Scan for the cell matching the given text and deliver its (X, Y) coordinate at center. 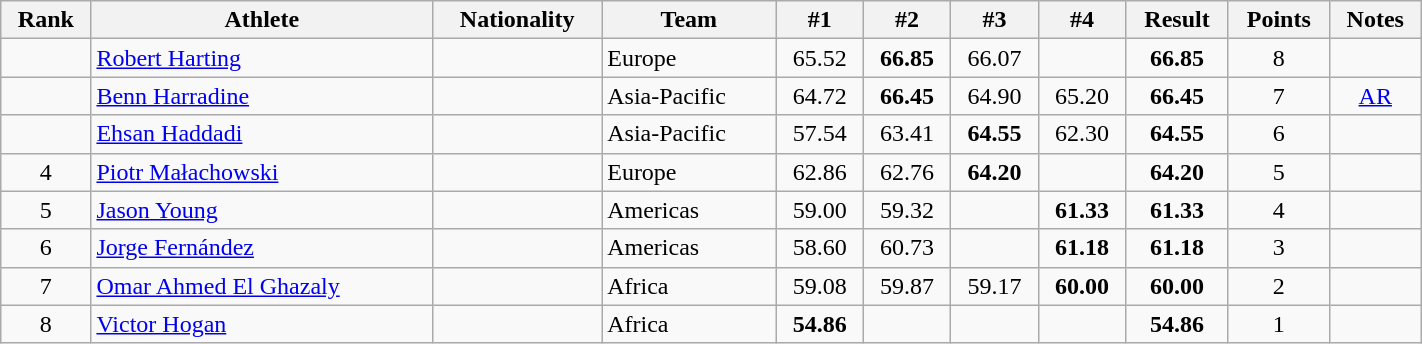
62.76 (906, 172)
Benn Harradine (262, 96)
59.00 (820, 210)
Omar Ahmed El Ghazaly (262, 286)
Rank (46, 20)
Robert Harting (262, 58)
AR (1375, 96)
Points (1278, 20)
Notes (1375, 20)
Piotr Małachowski (262, 172)
60.73 (906, 248)
1 (1278, 324)
66.07 (994, 58)
64.90 (994, 96)
63.41 (906, 134)
59.08 (820, 286)
3 (1278, 248)
Athlete (262, 20)
57.54 (820, 134)
65.20 (1082, 96)
Ehsan Haddadi (262, 134)
Team (689, 20)
62.30 (1082, 134)
64.72 (820, 96)
59.17 (994, 286)
#1 (820, 20)
#3 (994, 20)
59.32 (906, 210)
#2 (906, 20)
59.87 (906, 286)
Nationality (518, 20)
Jorge Fernández (262, 248)
2 (1278, 286)
Jason Young (262, 210)
62.86 (820, 172)
#4 (1082, 20)
Victor Hogan (262, 324)
Result (1178, 20)
65.52 (820, 58)
58.60 (820, 248)
